Detect which cell encompasses the target text, then output its [X, Y] center coordinate. 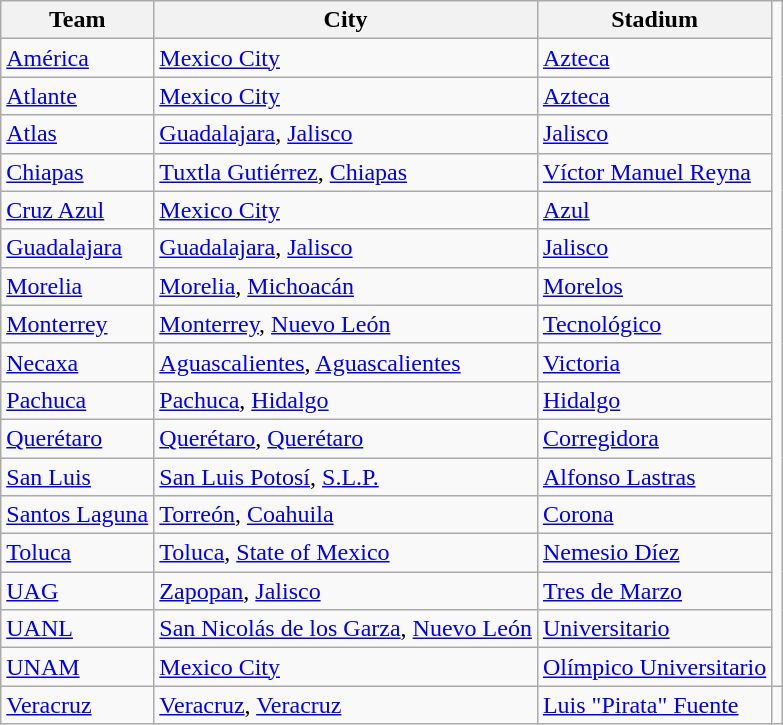
Morelos [654, 286]
UAG [78, 591]
Veracruz, Veracruz [346, 705]
Alfonso Lastras [654, 477]
Tres de Marzo [654, 591]
Cruz Azul [78, 210]
Zapopan, Jalisco [346, 591]
Monterrey, Nuevo León [346, 324]
Azul [654, 210]
Hidalgo [654, 400]
Morelia, Michoacán [346, 286]
Necaxa [78, 362]
Víctor Manuel Reyna [654, 172]
Pachuca, Hidalgo [346, 400]
Stadium [654, 20]
Luis "Pirata" Fuente [654, 705]
Pachuca [78, 400]
Team [78, 20]
Tecnológico [654, 324]
Veracruz [78, 705]
Santos Laguna [78, 515]
Guadalajara [78, 248]
Torreón, Coahuila [346, 515]
Aguascalientes, Aguascalientes [346, 362]
Toluca, State of Mexico [346, 553]
Monterrey [78, 324]
City [346, 20]
UANL [78, 629]
América [78, 58]
Nemesio Díez [654, 553]
San Nicolás de los Garza, Nuevo León [346, 629]
San Luis [78, 477]
Tuxtla Gutiérrez, Chiapas [346, 172]
Querétaro, Querétaro [346, 438]
Morelia [78, 286]
Chiapas [78, 172]
Toluca [78, 553]
Corregidora [654, 438]
Victoria [654, 362]
Atlante [78, 96]
San Luis Potosí, S.L.P. [346, 477]
Olímpico Universitario [654, 667]
UNAM [78, 667]
Universitario [654, 629]
Corona [654, 515]
Querétaro [78, 438]
Atlas [78, 134]
